Determine the (x, y) coordinate at the center of the cell enclosing the given text.  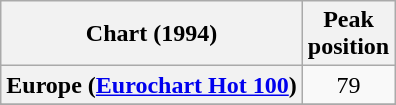
Chart (1994) (152, 34)
79 (348, 85)
Peakposition (348, 34)
Europe (Eurochart Hot 100) (152, 85)
